From the cell containing the given text, extract its center point as [x, y] coordinate. 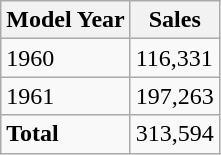
Total [66, 134]
197,263 [174, 96]
1961 [66, 96]
Model Year [66, 20]
1960 [66, 58]
313,594 [174, 134]
116,331 [174, 58]
Sales [174, 20]
